Return [X, Y] of the center of cell containing provided text 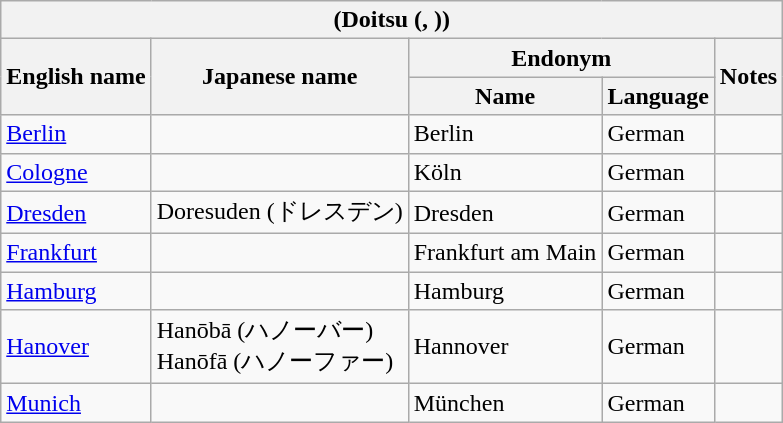
(Doitsu (, )) [392, 20]
Hanōbā (ハノーバー)Hanōfā (ハノーファー) [280, 347]
München [505, 403]
Hannover [505, 347]
English name [76, 77]
Munich [76, 403]
Hanover [76, 347]
Japanese name [280, 77]
Frankfurt am Main [505, 253]
Language [658, 96]
Endonym [561, 58]
Köln [505, 172]
Frankfurt [76, 253]
Cologne [76, 172]
Doresuden (ドレスデン) [280, 212]
Notes [748, 77]
Name [505, 96]
